Detect which cell encompasses the target text, then output its [X, Y] center coordinate. 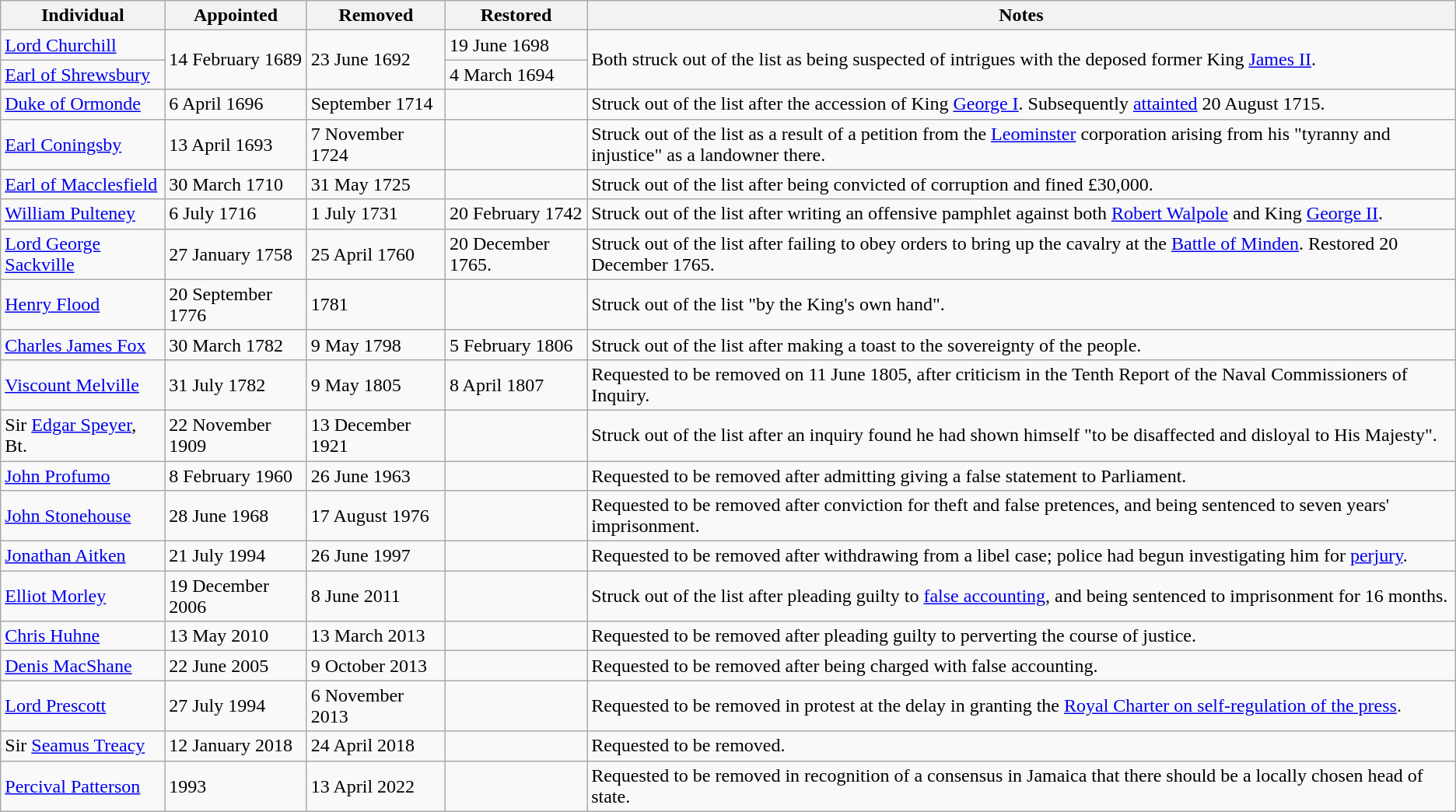
Jonathan Aitken [82, 556]
Appointed [236, 16]
Elliot Morley [82, 596]
5 February 1806 [516, 345]
22 November 1909 [236, 436]
4 March 1694 [516, 75]
9 May 1798 [376, 345]
Chris Huhne [82, 636]
Earl of Macclesfield [82, 184]
20 December 1765. [516, 254]
Struck out of the list "by the King's own hand". [1022, 305]
14 February 1689 [236, 60]
Requested to be removed after admitting giving a false statement to Parliament. [1022, 475]
Sir Seamus Treacy [82, 746]
30 March 1710 [236, 184]
13 May 2010 [236, 636]
28 June 1968 [236, 516]
19 June 1698 [516, 45]
26 June 1963 [376, 475]
Requested to be removed in recognition of a consensus in Jamaica that there should be a locally chosen head of state. [1022, 786]
24 April 2018 [376, 746]
26 June 1997 [376, 556]
13 December 1921 [376, 436]
8 April 1807 [516, 384]
Requested to be removed after withdrawing from a libel case; police had begun investigating him for perjury. [1022, 556]
Earl of Shrewsbury [82, 75]
Notes [1022, 16]
19 December 2006 [236, 596]
6 April 1696 [236, 104]
Requested to be removed after conviction for theft and false pretences, and being sentenced to seven years' imprisonment. [1022, 516]
1 July 1731 [376, 214]
27 July 1994 [236, 706]
Struck out of the list after making a toast to the sovereignty of the people. [1022, 345]
Restored [516, 16]
17 August 1976 [376, 516]
Both struck out of the list as being suspected of intrigues with the deposed former King James II. [1022, 60]
22 June 2005 [236, 666]
20 February 1742 [516, 214]
Earl Coningsby [82, 145]
Requested to be removed. [1022, 746]
September 1714 [376, 104]
Struck out of the list after the accession of King George I. Subsequently attainted 20 August 1715. [1022, 104]
8 June 2011 [376, 596]
23 June 1692 [376, 60]
9 May 1805 [376, 384]
John Profumo [82, 475]
Requested to be removed after pleading guilty to perverting the course of justice. [1022, 636]
13 April 1693 [236, 145]
Requested to be removed after being charged with false accounting. [1022, 666]
6 July 1716 [236, 214]
9 October 2013 [376, 666]
Percival Patterson [82, 786]
Henry Flood [82, 305]
7 November 1724 [376, 145]
8 February 1960 [236, 475]
21 July 1994 [236, 556]
Struck out of the list after failing to obey orders to bring up the cavalry at the Battle of Minden. Restored 20 December 1765. [1022, 254]
Struck out of the list after being convicted of corruption and fined £30,000. [1022, 184]
Struck out of the list after pleading guilty to false accounting, and being sentenced to imprisonment for 16 months. [1022, 596]
27 January 1758 [236, 254]
Struck out of the list as a result of a petition from the Leominster corporation arising from his "tyranny and injustice" as a landowner there. [1022, 145]
Charles James Fox [82, 345]
1781 [376, 305]
Struck out of the list after writing an offensive pamphlet against both Robert Walpole and King George II. [1022, 214]
Removed [376, 16]
Lord Churchill [82, 45]
30 March 1782 [236, 345]
Lord George Sackville [82, 254]
Denis MacShane [82, 666]
12 January 2018 [236, 746]
31 May 1725 [376, 184]
Struck out of the list after an inquiry found he had shown himself "to be disaffected and disloyal to His Majesty". [1022, 436]
Lord Prescott [82, 706]
1993 [236, 786]
William Pulteney [82, 214]
Duke of Ormonde [82, 104]
31 July 1782 [236, 384]
25 April 1760 [376, 254]
Individual [82, 16]
13 April 2022 [376, 786]
Sir Edgar Speyer, Bt. [82, 436]
Viscount Melville [82, 384]
6 November 2013 [376, 706]
13 March 2013 [376, 636]
John Stonehouse [82, 516]
20 September 1776 [236, 305]
Requested to be removed in protest at the delay in granting the Royal Charter on self-regulation of the press. [1022, 706]
Requested to be removed on 11 June 1805, after criticism in the Tenth Report of the Naval Commissioners of Inquiry. [1022, 384]
